From the cell containing the given text, extract its center point as (X, Y) coordinate. 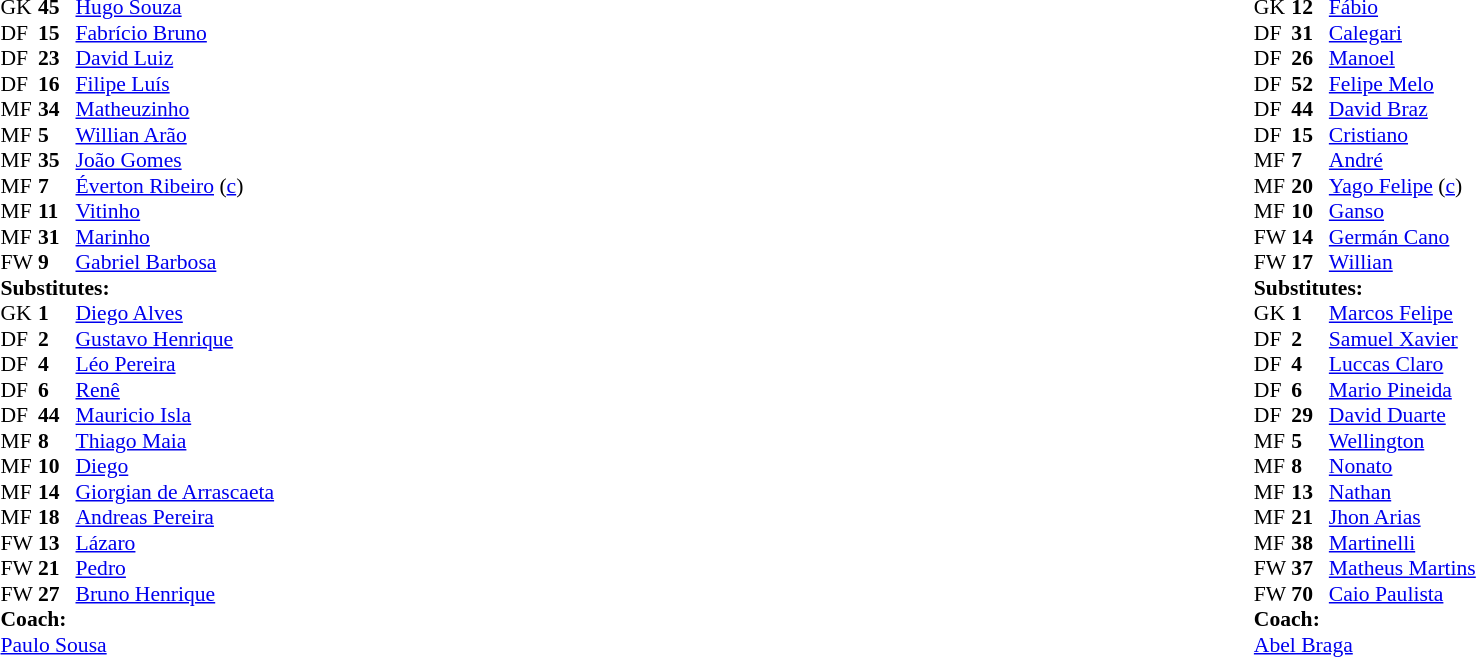
34 (57, 109)
11 (57, 211)
Willian Arão (176, 135)
Filipe Luís (176, 84)
Diego (176, 467)
David Duarte (1402, 415)
Matheuzinho (176, 109)
9 (57, 263)
Diego Alves (176, 313)
João Gomes (176, 161)
Bruno Henrique (176, 594)
17 (1310, 263)
29 (1310, 415)
Manoel (1402, 59)
Cristiano (1402, 135)
Marinho (176, 237)
37 (1310, 569)
Renê (176, 390)
Thiago Maia (176, 441)
Lázaro (176, 543)
Léo Pereira (176, 365)
Germán Cano (1402, 237)
Calegari (1402, 33)
Vitinho (176, 211)
Yago Felipe (c) (1402, 186)
Gabriel Barbosa (176, 263)
Felipe Melo (1402, 84)
Matheus Martins (1402, 569)
38 (1310, 543)
Mauricio Isla (176, 415)
70 (1310, 594)
52 (1310, 84)
16 (57, 84)
Andreas Pereira (176, 517)
Nonato (1402, 467)
Gustavo Henrique (176, 339)
Pedro (176, 569)
Samuel Xavier (1402, 339)
27 (57, 594)
David Braz (1402, 109)
Willian (1402, 263)
Martinelli (1402, 543)
23 (57, 59)
Mario Pineida (1402, 390)
Wellington (1402, 441)
André (1402, 161)
Jhon Arias (1402, 517)
26 (1310, 59)
Fabrício Bruno (176, 33)
Ganso (1402, 211)
Giorgian de Arrascaeta (176, 492)
Caio Paulista (1402, 594)
Éverton Ribeiro (c) (176, 186)
20 (1310, 186)
18 (57, 517)
David Luiz (176, 59)
Nathan (1402, 492)
Marcos Felipe (1402, 313)
Luccas Claro (1402, 365)
35 (57, 161)
